Return the [X, Y] coordinate for the center point of the cell that contains the specified text.  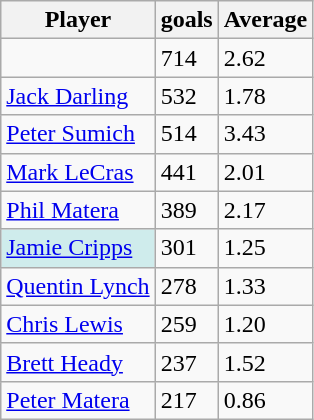
301 [186, 248]
714 [186, 58]
Average [266, 20]
2.17 [266, 210]
3.43 [266, 134]
Jack Darling [78, 96]
Quentin Lynch [78, 286]
1.52 [266, 362]
Chris Lewis [78, 324]
259 [186, 324]
Peter Sumich [78, 134]
1.25 [266, 248]
2.01 [266, 172]
Mark LeCras [78, 172]
389 [186, 210]
Brett Heady [78, 362]
Peter Matera [78, 400]
goals [186, 20]
514 [186, 134]
Phil Matera [78, 210]
1.78 [266, 96]
Jamie Cripps [78, 248]
441 [186, 172]
1.33 [266, 286]
237 [186, 362]
532 [186, 96]
0.86 [266, 400]
1.20 [266, 324]
2.62 [266, 58]
Player [78, 20]
278 [186, 286]
217 [186, 400]
